Identify which cell holds the provided text, then report its [x, y] central coordinate. 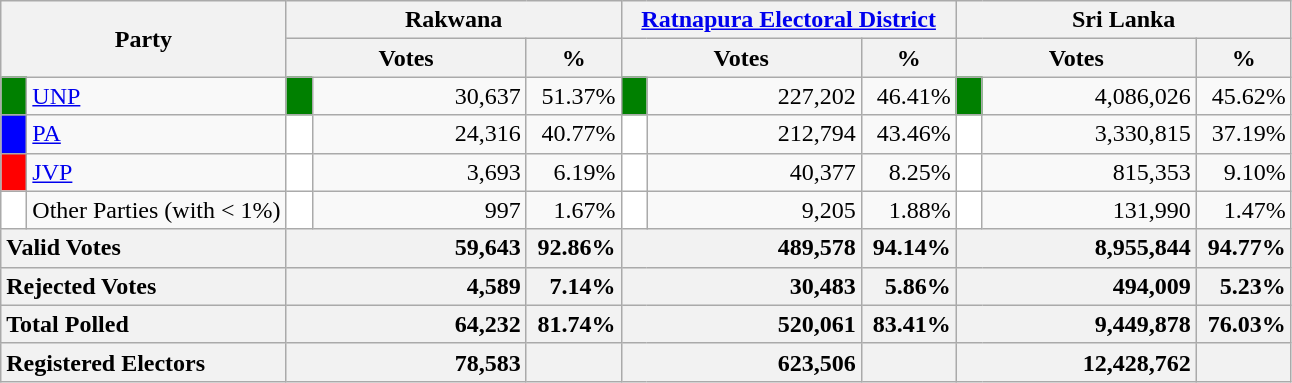
7.14% [574, 286]
4,589 [406, 286]
JVP [156, 172]
12,428,762 [1076, 362]
8.25% [908, 172]
Rejected Votes [144, 286]
46.41% [908, 96]
51.37% [574, 96]
1.67% [574, 210]
8,955,844 [1076, 248]
30,637 [419, 96]
227,202 [754, 96]
131,990 [1089, 210]
997 [419, 210]
3,693 [419, 172]
Rakwana [454, 20]
24,316 [419, 134]
76.03% [1244, 324]
PA [156, 134]
83.41% [908, 324]
UNP [156, 96]
4,086,026 [1089, 96]
Other Parties (with < 1%) [156, 210]
43.46% [908, 134]
37.19% [1244, 134]
3,330,815 [1089, 134]
Ratnapura Electoral District [788, 20]
92.86% [574, 248]
Total Polled [144, 324]
64,232 [406, 324]
1.47% [1244, 210]
9,205 [754, 210]
30,483 [741, 286]
9,449,878 [1076, 324]
1.88% [908, 210]
40.77% [574, 134]
212,794 [754, 134]
Valid Votes [144, 248]
59,643 [406, 248]
94.77% [1244, 248]
489,578 [741, 248]
815,353 [1089, 172]
6.19% [574, 172]
45.62% [1244, 96]
5.86% [908, 286]
40,377 [754, 172]
5.23% [1244, 286]
Registered Electors [144, 362]
81.74% [574, 324]
9.10% [1244, 172]
520,061 [741, 324]
623,506 [741, 362]
494,009 [1076, 286]
Party [144, 39]
94.14% [908, 248]
78,583 [406, 362]
Sri Lanka [1124, 20]
